Determine the (x, y) coordinate at the center of the cell enclosing the given text.  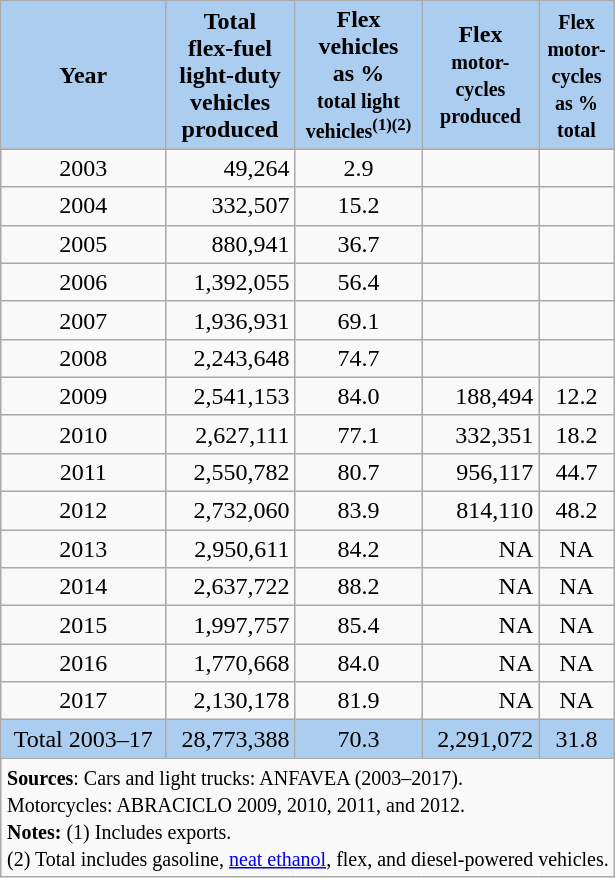
2006 (83, 282)
12.2 (576, 396)
2004 (83, 206)
84.2 (358, 549)
2007 (83, 320)
814,110 (480, 511)
88.2 (358, 587)
77.1 (358, 434)
880,941 (230, 244)
36.7 (358, 244)
2012 (83, 511)
Total flex-fuellight-duty vehiclesproduced (230, 75)
2008 (83, 358)
48.2 (576, 511)
80.7 (358, 472)
74.7 (358, 358)
81.9 (358, 701)
2,243,648 (230, 358)
83.9 (358, 511)
332,507 (230, 206)
69.1 (358, 320)
2014 (83, 587)
70.3 (358, 739)
Year (83, 75)
2,627,111 (230, 434)
85.4 (358, 625)
49,264 (230, 168)
2,291,072 (480, 739)
31.8 (576, 739)
956,117 (480, 472)
2003 (83, 168)
2010 (83, 434)
2.9 (358, 168)
1,392,055 (230, 282)
2015 (83, 625)
2009 (83, 396)
Flex vehicles as %total light vehicles(1)(2) (358, 75)
2,950,611 (230, 549)
2,732,060 (230, 511)
2,130,178 (230, 701)
2,541,153 (230, 396)
1,936,931 (230, 320)
18.2 (576, 434)
2016 (83, 663)
2,550,782 (230, 472)
2013 (83, 549)
44.7 (576, 472)
Flex motor-cycles as % total (576, 75)
2,637,722 (230, 587)
56.4 (358, 282)
2011 (83, 472)
Flex motor-cycles produced (480, 75)
332,351 (480, 434)
1,770,668 (230, 663)
188,494 (480, 396)
Total 2003–17 (83, 739)
2017 (83, 701)
1,997,757 (230, 625)
15.2 (358, 206)
28,773,388 (230, 739)
2005 (83, 244)
